Detect which cell encompasses the target text, then output its [X, Y] center coordinate. 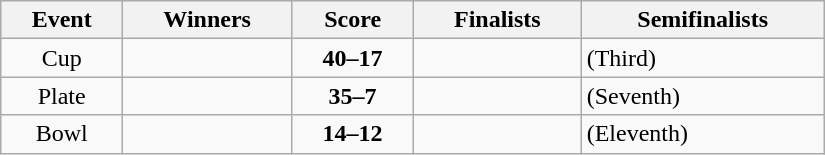
(Eleventh) [702, 134]
Score [353, 20]
35–7 [353, 96]
Bowl [62, 134]
Finalists [498, 20]
Winners [208, 20]
(Third) [702, 58]
Cup [62, 58]
(Seventh) [702, 96]
14–12 [353, 134]
Event [62, 20]
Semifinalists [702, 20]
40–17 [353, 58]
Plate [62, 96]
